Return [X, Y] of the center of cell containing provided text 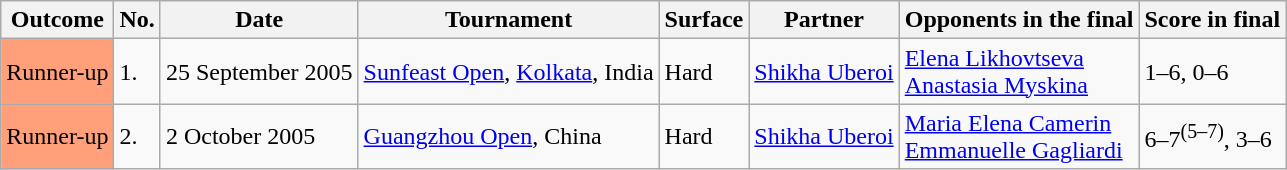
2. [137, 136]
Elena Likhovtseva Anastasia Myskina [1019, 72]
Outcome [58, 20]
Guangzhou Open, China [508, 136]
Partner [824, 20]
Tournament [508, 20]
Opponents in the final [1019, 20]
25 September 2005 [259, 72]
1–6, 0–6 [1212, 72]
No. [137, 20]
2 October 2005 [259, 136]
6–7(5–7), 3–6 [1212, 136]
Date [259, 20]
Sunfeast Open, Kolkata, India [508, 72]
Surface [704, 20]
1. [137, 72]
Score in final [1212, 20]
Maria Elena Camerin Emmanuelle Gagliardi [1019, 136]
